From the cell containing the given text, extract its center point as (x, y) coordinate. 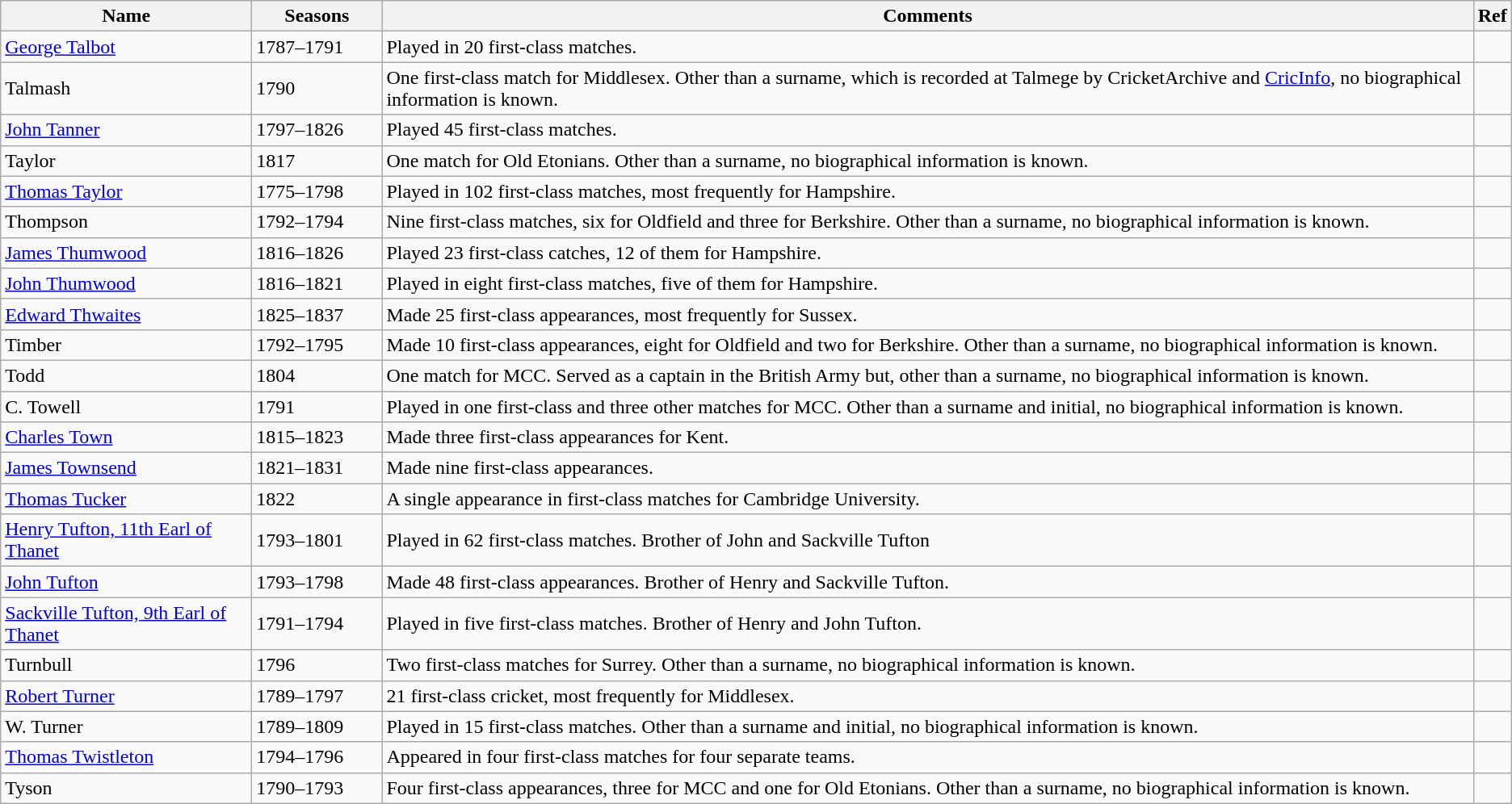
1794–1796 (317, 757)
1792–1795 (317, 345)
1797–1826 (317, 130)
Talmash (126, 89)
John Thumwood (126, 283)
1775–1798 (317, 191)
Nine first-class matches, six for Oldfield and three for Berkshire. Other than a surname, no biographical information is known. (927, 222)
1789–1809 (317, 727)
Henry Tufton, 11th Earl of Thanet (126, 541)
Made 48 first-class appearances. Brother of Henry and Sackville Tufton. (927, 582)
John Tanner (126, 130)
1816–1821 (317, 283)
1816–1826 (317, 253)
C. Towell (126, 406)
Seasons (317, 16)
1790 (317, 89)
1791 (317, 406)
1791–1794 (317, 623)
Played in 15 first-class matches. Other than a surname and initial, no biographical information is known. (927, 727)
Comments (927, 16)
1817 (317, 161)
1804 (317, 375)
One match for MCC. Served as a captain in the British Army but, other than a surname, no biographical information is known. (927, 375)
Four first-class appearances, three for MCC and one for Old Etonians. Other than a surname, no biographical information is known. (927, 788)
Edward Thwaites (126, 314)
A single appearance in first-class matches for Cambridge University. (927, 499)
Played in eight first-class matches, five of them for Hampshire. (927, 283)
Played 23 first-class catches, 12 of them for Hampshire. (927, 253)
Charles Town (126, 438)
Made 25 first-class appearances, most frequently for Sussex. (927, 314)
Taylor (126, 161)
Two first-class matches for Surrey. Other than a surname, no biographical information is known. (927, 665)
Tyson (126, 788)
1790–1793 (317, 788)
Played in one first-class and three other matches for MCC. Other than a surname and initial, no biographical information is known. (927, 406)
Timber (126, 345)
Played in 102 first-class matches, most frequently for Hampshire. (927, 191)
Played in 20 first-class matches. (927, 47)
1815–1823 (317, 438)
1825–1837 (317, 314)
21 first-class cricket, most frequently for Middlesex. (927, 696)
1821–1831 (317, 468)
Played 45 first-class matches. (927, 130)
George Talbot (126, 47)
1792–1794 (317, 222)
1822 (317, 499)
Made 10 first-class appearances, eight for Oldfield and two for Berkshire. Other than a surname, no biographical information is known. (927, 345)
Ref (1493, 16)
Thomas Twistleton (126, 757)
1793–1801 (317, 541)
One match for Old Etonians. Other than a surname, no biographical information is known. (927, 161)
Thomas Taylor (126, 191)
James Townsend (126, 468)
Thomas Tucker (126, 499)
Played in 62 first-class matches. Brother of John and Sackville Tufton (927, 541)
James Thumwood (126, 253)
1796 (317, 665)
Todd (126, 375)
1793–1798 (317, 582)
Made nine first-class appearances. (927, 468)
Made three first-class appearances for Kent. (927, 438)
1789–1797 (317, 696)
Appeared in four first-class matches for four separate teams. (927, 757)
Name (126, 16)
Turnbull (126, 665)
W. Turner (126, 727)
John Tufton (126, 582)
Robert Turner (126, 696)
Thompson (126, 222)
Sackville Tufton, 9th Earl of Thanet (126, 623)
Played in five first-class matches. Brother of Henry and John Tufton. (927, 623)
1787–1791 (317, 47)
